Pinpoint the cell where the given text exists, returning its (X, Y) midpoint coordinate. 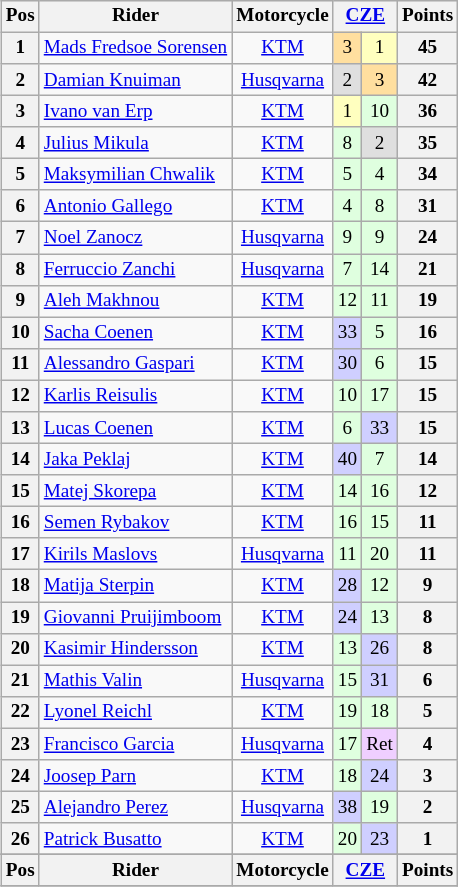
30 (347, 364)
Alejandro Perez (136, 807)
Mathis Valin (136, 681)
Joosep Parn (136, 776)
22 (20, 713)
42 (427, 80)
Matej Skorepa (136, 491)
45 (427, 48)
25 (20, 807)
34 (427, 175)
Jaka Peklaj (136, 459)
Semen Rybakov (136, 523)
Mads Fredsoe Sorensen (136, 48)
Ferruccio Zanchi (136, 270)
Lyonel Reichl (136, 713)
Maksymilian Chwalik (136, 175)
Noel Zanocz (136, 238)
Ret (380, 744)
Matija Sterpin (136, 586)
Aleh Makhnou (136, 301)
Patrick Busatto (136, 839)
Alessandro Gaspari (136, 364)
Julius Mikula (136, 143)
38 (347, 807)
40 (347, 459)
Francisco Garcia (136, 744)
28 (347, 586)
35 (427, 143)
Antonio Gallego (136, 206)
Kasimir Hindersson (136, 649)
Lucas Coenen (136, 428)
Damian Knuiman (136, 80)
Giovanni Pruijimboom (136, 618)
Ivano van Erp (136, 111)
Sacha Coenen (136, 333)
Karlis Reisulis (136, 396)
36 (427, 111)
Kirils Maslovs (136, 554)
